Provide the [x, y] coordinate of the cell's center where the given text is located.  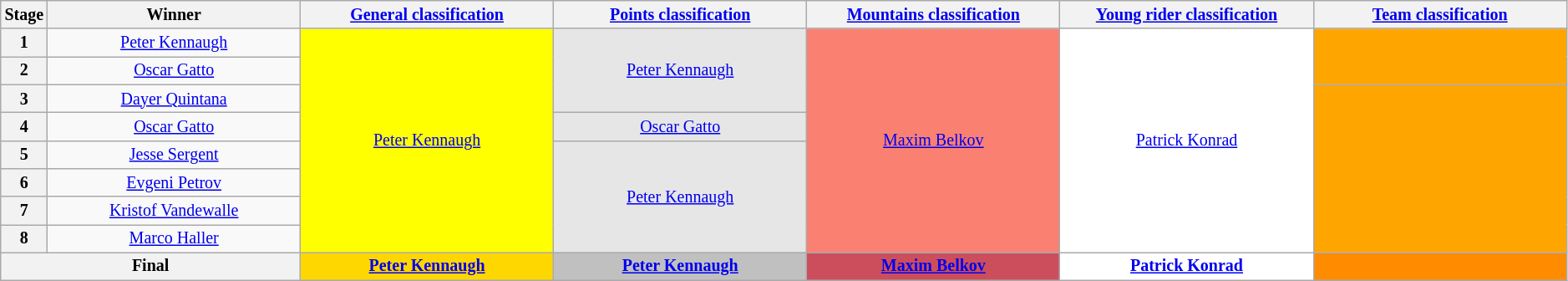
Final [150, 266]
Dayer Quintana [174, 99]
Winner [174, 15]
Mountains classification [934, 15]
General classification [426, 15]
Points classification [680, 15]
Stage [24, 15]
Evgeni Petrov [174, 182]
Kristof Vandewalle [174, 211]
4 [24, 127]
Jesse Sergent [174, 154]
8 [24, 239]
2 [24, 70]
5 [24, 154]
Team classification [1440, 15]
1 [24, 43]
6 [24, 182]
Young rider classification [1186, 15]
Marco Haller [174, 239]
3 [24, 99]
7 [24, 211]
